Provide the [x, y] coordinate of the cell's center where the given text is located.  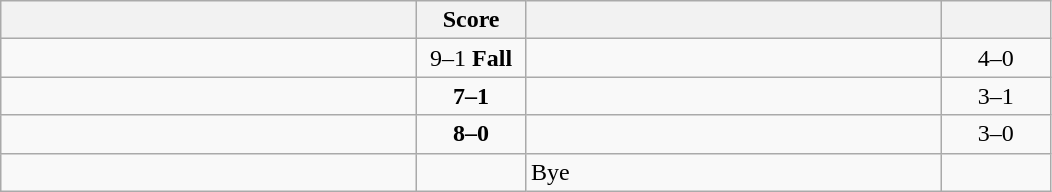
9–1 Fall [472, 58]
Score [472, 20]
3–0 [996, 134]
3–1 [996, 96]
4–0 [996, 58]
7–1 [472, 96]
Bye [733, 172]
8–0 [472, 134]
